Detect which cell encompasses the target text, then output its (x, y) center coordinate. 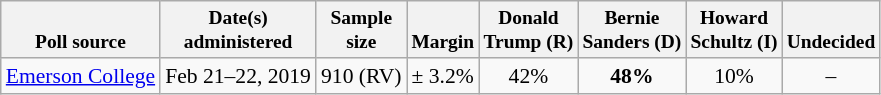
– (831, 76)
DonaldTrump (R) (528, 30)
910 (RV) (362, 76)
10% (734, 76)
Margin (443, 30)
Feb 21–22, 2019 (238, 76)
Emerson College (80, 76)
HowardSchultz (I) (734, 30)
Samplesize (362, 30)
BernieSanders (D) (632, 30)
Undecided (831, 30)
Poll source (80, 30)
± 3.2% (443, 76)
42% (528, 76)
48% (632, 76)
Date(s)administered (238, 30)
